Output the (X, Y) coordinate of the center of the cell containing the given text.  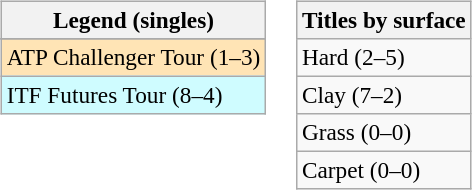
Titles by surface (384, 20)
Hard (2–5) (384, 57)
Grass (0–0) (384, 133)
Legend (singles) (133, 20)
Carpet (0–0) (384, 171)
ITF Futures Tour (8–4) (133, 95)
Clay (7–2) (384, 95)
ATP Challenger Tour (1–3) (133, 57)
